Search for the cell housing the specified text and yield its [x, y] center coordinate. 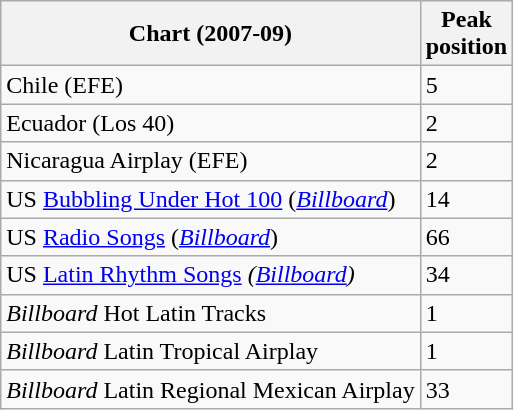
Billboard Latin Tropical Airplay [210, 351]
14 [466, 199]
34 [466, 275]
Billboard Latin Regional Mexican Airplay [210, 389]
66 [466, 237]
Chart (2007-09) [210, 34]
Ecuador (Los 40) [210, 123]
Nicaragua Airplay (EFE) [210, 161]
US Latin Rhythm Songs (Billboard) [210, 275]
Billboard Hot Latin Tracks [210, 313]
5 [466, 85]
33 [466, 389]
US Radio Songs (Billboard) [210, 237]
Peakposition [466, 34]
Chile (EFE) [210, 85]
US Bubbling Under Hot 100 (Billboard) [210, 199]
